Locate the cell with the specified text and output its [x, y] center coordinate. 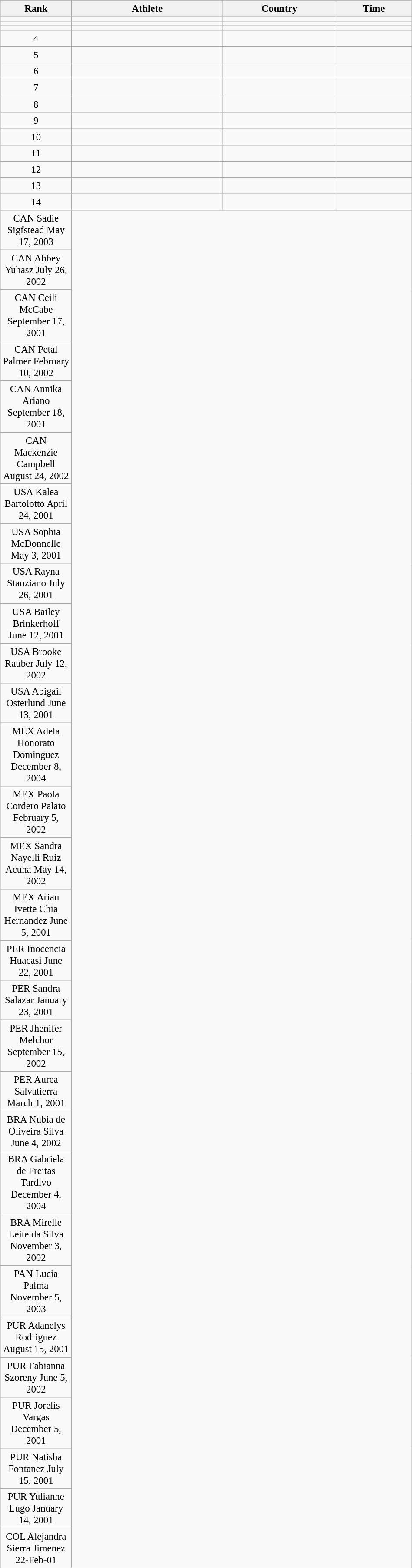
Time [374, 9]
9 [36, 120]
6 [36, 72]
4 [36, 39]
PUR Jorelis Vargas December 5, 2001 [36, 1423]
Country [280, 9]
USA Bailey Brinkerhoff June 12, 2001 [36, 623]
CAN Ceili McCabe September 17, 2001 [36, 315]
13 [36, 186]
7 [36, 88]
COL Alejandra Sierra Jimenez 22-Feb-01 [36, 1548]
USA Kalea Bartolotto April 24, 2001 [36, 504]
MEX Arian Ivette Chia Hernandez June 5, 2001 [36, 915]
CAN Annika Ariano September 18, 2001 [36, 407]
MEX Adela Honorato Dominguez December 8, 2004 [36, 754]
8 [36, 104]
PER Inocencia Huacasi June 22, 2001 [36, 960]
PUR Yulianne Lugo January 14, 2001 [36, 1508]
PAN Lucia Palma November 5, 2003 [36, 1292]
USA Abigail Osterlund June 13, 2001 [36, 703]
MEX Sandra Nayelli Ruiz Acuna May 14, 2002 [36, 863]
CAN Abbey Yuhasz July 26, 2002 [36, 270]
11 [36, 153]
BRA Gabriela de Freitas Tardivo December 4, 2004 [36, 1183]
PUR Fabianna Szoreny June 5, 2002 [36, 1377]
BRA Mirelle Leite da Silva November 3, 2002 [36, 1241]
CAN Sadie Sigfstead May 17, 2003 [36, 230]
CAN Petal Palmer February 10, 2002 [36, 361]
PER Jhenifer Melchor September 15, 2002 [36, 1046]
PUR Natisha Fontanez July 15, 2001 [36, 1469]
5 [36, 55]
PUR Adanelys Rodriguez August 15, 2001 [36, 1337]
USA Brooke Rauber July 12, 2002 [36, 663]
12 [36, 169]
USA Rayna Stanziano July 26, 2001 [36, 584]
10 [36, 137]
MEX Paola Cordero Palato February 5, 2002 [36, 812]
PER Sandra Salazar January 23, 2001 [36, 1000]
PER Aurea Salvatierra March 1, 2001 [36, 1092]
USA Sophia McDonnelle May 3, 2001 [36, 544]
Athlete [147, 9]
Rank [36, 9]
BRA Nubia de Oliveira Silva June 4, 2002 [36, 1131]
14 [36, 202]
CAN Mackenzie Campbell August 24, 2002 [36, 459]
